Capture the cell that displays the provided text and extract its (X, Y) central coordinate. 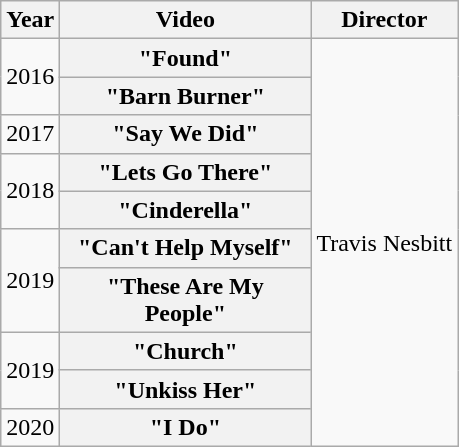
2017 (30, 134)
"Can't Help Myself" (186, 248)
"These Are My People" (186, 300)
2016 (30, 77)
Year (30, 20)
Travis Nesbitt (384, 243)
"I Do" (186, 427)
Video (186, 20)
"Lets Go There" (186, 172)
"Say We Did" (186, 134)
"Church" (186, 351)
"Cinderella" (186, 210)
2018 (30, 191)
Director (384, 20)
"Found" (186, 58)
"Barn Burner" (186, 96)
"Unkiss Her" (186, 389)
2020 (30, 427)
